Return the (x, y) coordinate for the center point of the cell that contains the specified text.  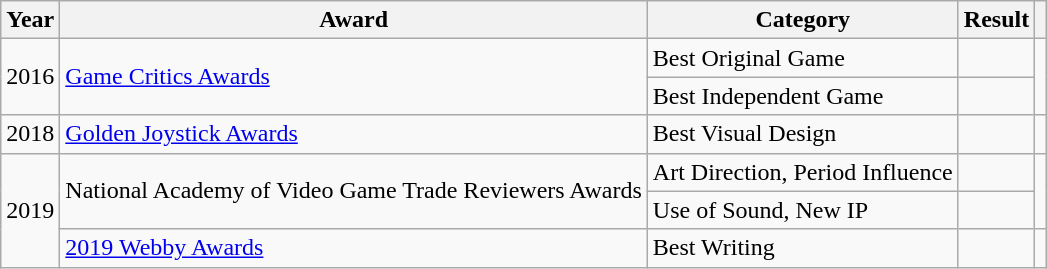
Year (30, 20)
Best Visual Design (802, 134)
Best Independent Game (802, 96)
2019 (30, 210)
Use of Sound, New IP (802, 210)
Result (996, 20)
Best Original Game (802, 58)
Award (354, 20)
2018 (30, 134)
Game Critics Awards (354, 77)
Category (802, 20)
Golden Joystick Awards (354, 134)
Art Direction, Period Influence (802, 172)
National Academy of Video Game Trade Reviewers Awards (354, 191)
Best Writing (802, 248)
2019 Webby Awards (354, 248)
2016 (30, 77)
